Detect which cell encompasses the target text, then output its (X, Y) center coordinate. 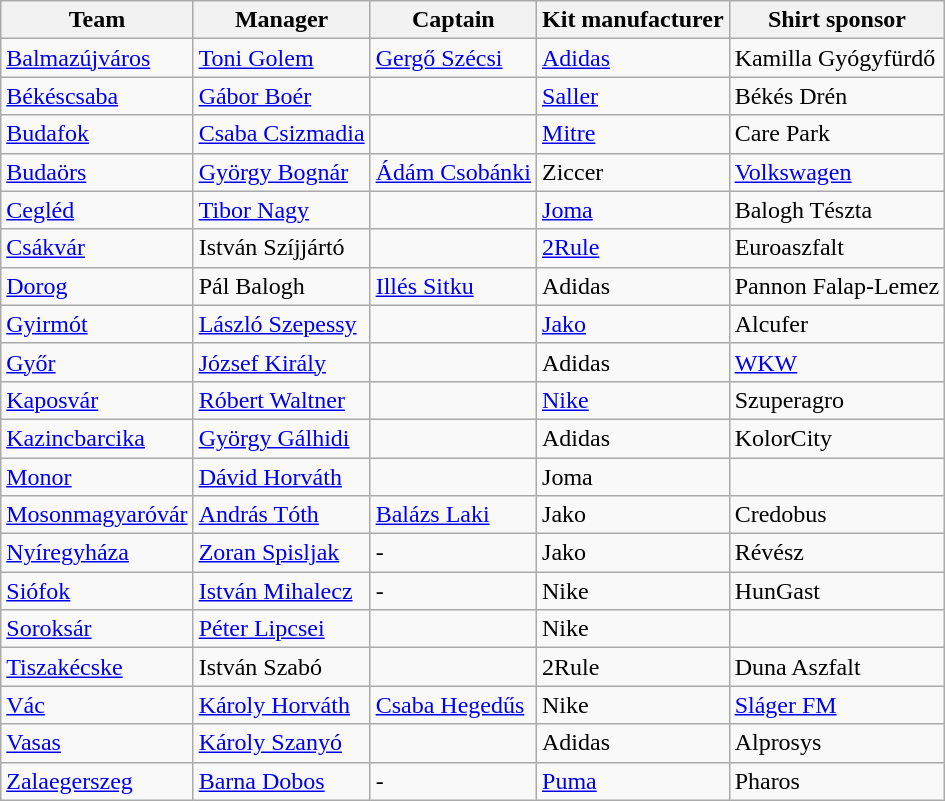
Mosonmagyaróvár (97, 515)
Ziccer (634, 172)
Soroksár (97, 629)
Mitre (634, 134)
Team (97, 20)
Captain (453, 20)
Károly Szanyó (282, 743)
Credobus (837, 515)
Care Park (837, 134)
WKW (837, 362)
Siófok (97, 591)
Vasas (97, 743)
Dávid Horváth (282, 477)
Duna Aszfalt (837, 667)
Csaba Hegedűs (453, 705)
Győr (97, 362)
Tiszakécske (97, 667)
Balmazújváros (97, 58)
Vác (97, 705)
Gábor Boér (282, 96)
Pál Balogh (282, 286)
József Király (282, 362)
Manager (282, 20)
HunGast (837, 591)
Volkswagen (837, 172)
Shirt sponsor (837, 20)
Kazincbarcika (97, 438)
László Szepessy (282, 324)
Budafok (97, 134)
Nyíregyháza (97, 553)
Toni Golem (282, 58)
István Mihalecz (282, 591)
Békés Drén (837, 96)
Illés Sitku (453, 286)
Dorog (97, 286)
Monor (97, 477)
Saller (634, 96)
Ádám Csobánki (453, 172)
Szuperagro (837, 400)
Gergő Szécsi (453, 58)
Péter Lipcsei (282, 629)
Zalaegerszeg (97, 781)
Pannon Falap-Lemez (837, 286)
Békéscsaba (97, 96)
Alcufer (837, 324)
Pharos (837, 781)
Balogh Tészta (837, 210)
Sláger FM (837, 705)
Kamilla Gyógyfürdő (837, 58)
István Szíjjártó (282, 248)
Róbert Waltner (282, 400)
Euroaszfalt (837, 248)
Balázs Laki (453, 515)
Csákvár (97, 248)
Barna Dobos (282, 781)
KolorCity (837, 438)
András Tóth (282, 515)
István Szabó (282, 667)
Budaörs (97, 172)
Károly Horváth (282, 705)
Kit manufacturer (634, 20)
Gyirmót (97, 324)
Kaposvár (97, 400)
Cegléd (97, 210)
Zoran Spisljak (282, 553)
György Bognár (282, 172)
Csaba Csizmadia (282, 134)
György Gálhidi (282, 438)
Alprosys (837, 743)
Révész (837, 553)
Tibor Nagy (282, 210)
Puma (634, 781)
